Provide the [X, Y] coordinate of the cell's center where the given text is located.  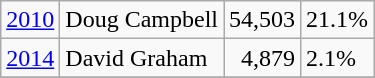
2014 [30, 58]
David Graham [142, 58]
2010 [30, 20]
21.1% [338, 20]
Doug Campbell [142, 20]
54,503 [262, 20]
4,879 [262, 58]
2.1% [338, 58]
